From the cell containing the given text, extract its center point as (x, y) coordinate. 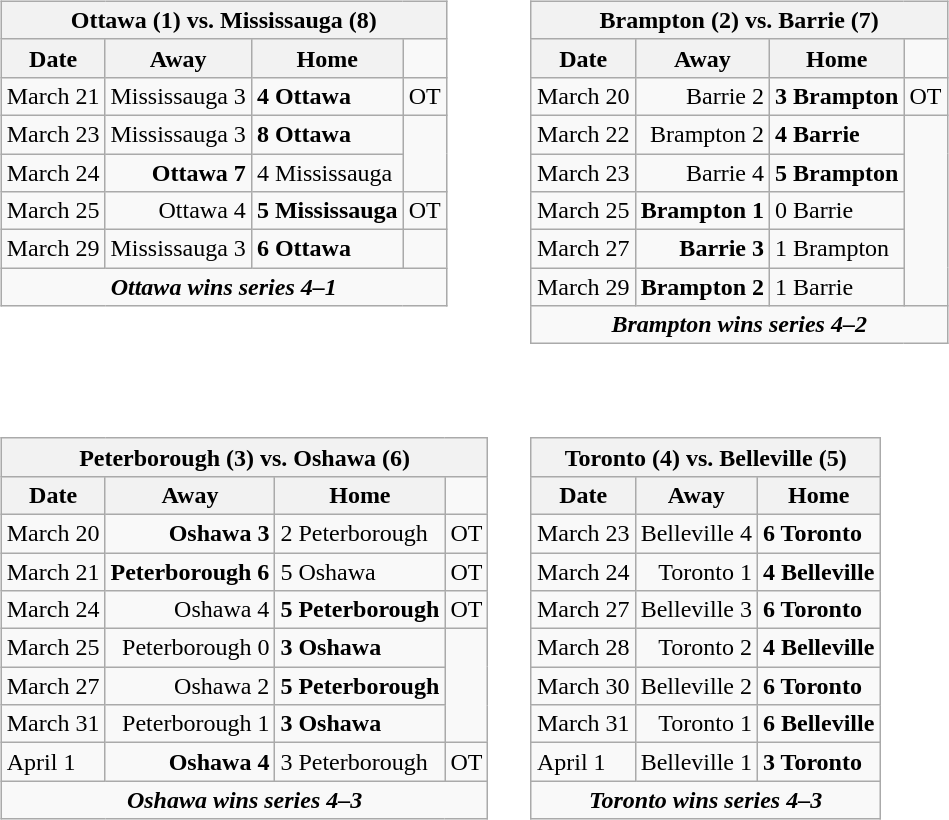
Oshawa 2 (190, 686)
3 Brampton (837, 96)
Toronto 2 (696, 648)
March 30 (583, 686)
March 22 (583, 134)
Brampton (2) vs. Barrie (7) (739, 20)
0 Barrie (837, 211)
3 Peterborough (360, 762)
Belleville 3 (696, 610)
Belleville 1 (696, 762)
Oshawa 3 (190, 533)
Peterborough (3) vs. Oshawa (6) (244, 457)
6 Belleville (818, 724)
4 Mississauga (327, 173)
Barrie 3 (702, 249)
Belleville 2 (696, 686)
5 Brampton (837, 173)
3 Toronto (818, 762)
Toronto (4) vs. Belleville (5) (705, 457)
Peterborough 0 (190, 648)
Brampton wins series 4–2 (739, 325)
Barrie 4 (702, 173)
8 Ottawa (327, 134)
Ottawa 4 (178, 211)
March 28 (583, 648)
Barrie 2 (702, 96)
Brampton 1 (702, 211)
5 Mississauga (327, 211)
4 Barrie (837, 134)
Peterborough 1 (190, 724)
Ottawa wins series 4–1 (224, 287)
6 Ottawa (327, 249)
1 Barrie (837, 287)
5 Oshawa (360, 571)
Peterborough 6 (190, 571)
Toronto wins series 4–3 (705, 800)
Ottawa (1) vs. Mississauga (8) (224, 20)
Ottawa 7 (178, 173)
Oshawa wins series 4–3 (244, 800)
Belleville 4 (696, 533)
2 Peterborough (360, 533)
4 Ottawa (327, 96)
1 Brampton (837, 249)
